Identify which cell holds the provided text, then report its [x, y] central coordinate. 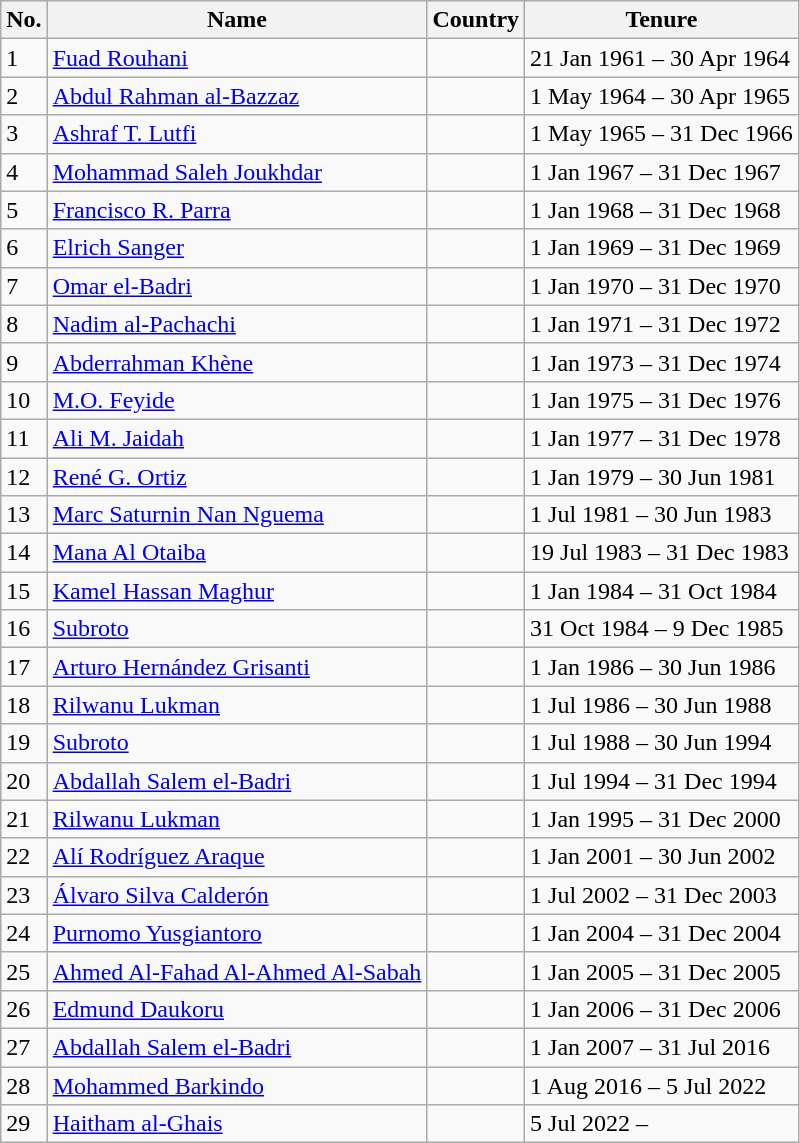
Fuad Rouhani [237, 58]
Kamel Hassan Maghur [237, 591]
1 Jan 2005 – 31 Dec 2005 [662, 971]
26 [24, 1009]
Edmund Daukoru [237, 1009]
4 [24, 172]
1 Jan 1979 – 30 Jun 1981 [662, 477]
Ashraf T. Lutfi [237, 134]
Mana Al Otaiba [237, 553]
1 Jan 2004 – 31 Dec 2004 [662, 933]
1 Jul 1981 – 30 Jun 1983 [662, 515]
21 [24, 819]
Ahmed Al-Fahad Al-Ahmed Al-Sabah [237, 971]
1 Jan 1995 – 31 Dec 2000 [662, 819]
1 May 1964 – 30 Apr 1965 [662, 96]
10 [24, 400]
M.O. Feyide [237, 400]
18 [24, 705]
25 [24, 971]
No. [24, 20]
Tenure [662, 20]
21 Jan 1961 – 30 Apr 1964 [662, 58]
Alí Rodríguez Araque [237, 857]
8 [24, 324]
29 [24, 1124]
Mohammed Barkindo [237, 1085]
1 Jan 2006 – 31 Dec 2006 [662, 1009]
20 [24, 781]
19 [24, 743]
1 Jul 1986 – 30 Jun 1988 [662, 705]
1 Jan 1975 – 31 Dec 1976 [662, 400]
23 [24, 895]
1 Jan 2001 – 30 Jun 2002 [662, 857]
Country [476, 20]
12 [24, 477]
Purnomo Yusgiantoro [237, 933]
Ali M. Jaidah [237, 438]
1 Jan 1971 – 31 Dec 1972 [662, 324]
1 Jul 1988 – 30 Jun 1994 [662, 743]
Álvaro Silva Calderón [237, 895]
Mohammad Saleh Joukhdar [237, 172]
Francisco R. Parra [237, 210]
1 Jul 1994 – 31 Dec 1994 [662, 781]
1 Jan 1986 – 30 Jun 1986 [662, 667]
1 Aug 2016 – 5 Jul 2022 [662, 1085]
1 Jan 1977 – 31 Dec 1978 [662, 438]
1 [24, 58]
17 [24, 667]
Abdul Rahman al-Bazzaz [237, 96]
3 [24, 134]
31 Oct 1984 – 9 Dec 1985 [662, 629]
11 [24, 438]
Name [237, 20]
6 [24, 248]
28 [24, 1085]
19 Jul 1983 – 31 Dec 1983 [662, 553]
24 [24, 933]
14 [24, 553]
13 [24, 515]
Nadim al-Pachachi [237, 324]
5 [24, 210]
1 Jan 1967 – 31 Dec 1967 [662, 172]
1 Jan 1973 – 31 Dec 1974 [662, 362]
1 Jan 1984 – 31 Oct 1984 [662, 591]
Haitham al-Ghais [237, 1124]
Abderrahman Khène [237, 362]
27 [24, 1047]
1 Jan 1969 – 31 Dec 1969 [662, 248]
René G. Ortiz [237, 477]
9 [24, 362]
Arturo Hernández Grisanti [237, 667]
Marc Saturnin Nan Nguema [237, 515]
Omar el-Badri [237, 286]
7 [24, 286]
1 Jan 1968 – 31 Dec 1968 [662, 210]
1 Jan 2007 – 31 Jul 2016 [662, 1047]
15 [24, 591]
22 [24, 857]
1 May 1965 – 31 Dec 1966 [662, 134]
5 Jul 2022 – [662, 1124]
2 [24, 96]
1 Jan 1970 – 31 Dec 1970 [662, 286]
1 Jul 2002 – 31 Dec 2003 [662, 895]
Elrich Sanger [237, 248]
16 [24, 629]
